Determine the (x, y) coordinate at the center of the cell enclosing the given text.  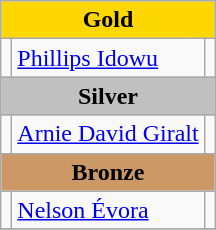
Arnie David Giralt (108, 134)
Phillips Idowu (108, 58)
Gold (108, 20)
Bronze (108, 172)
Silver (108, 96)
Nelson Évora (108, 210)
